Scan for the cell matching the given text and deliver its [x, y] coordinate at center. 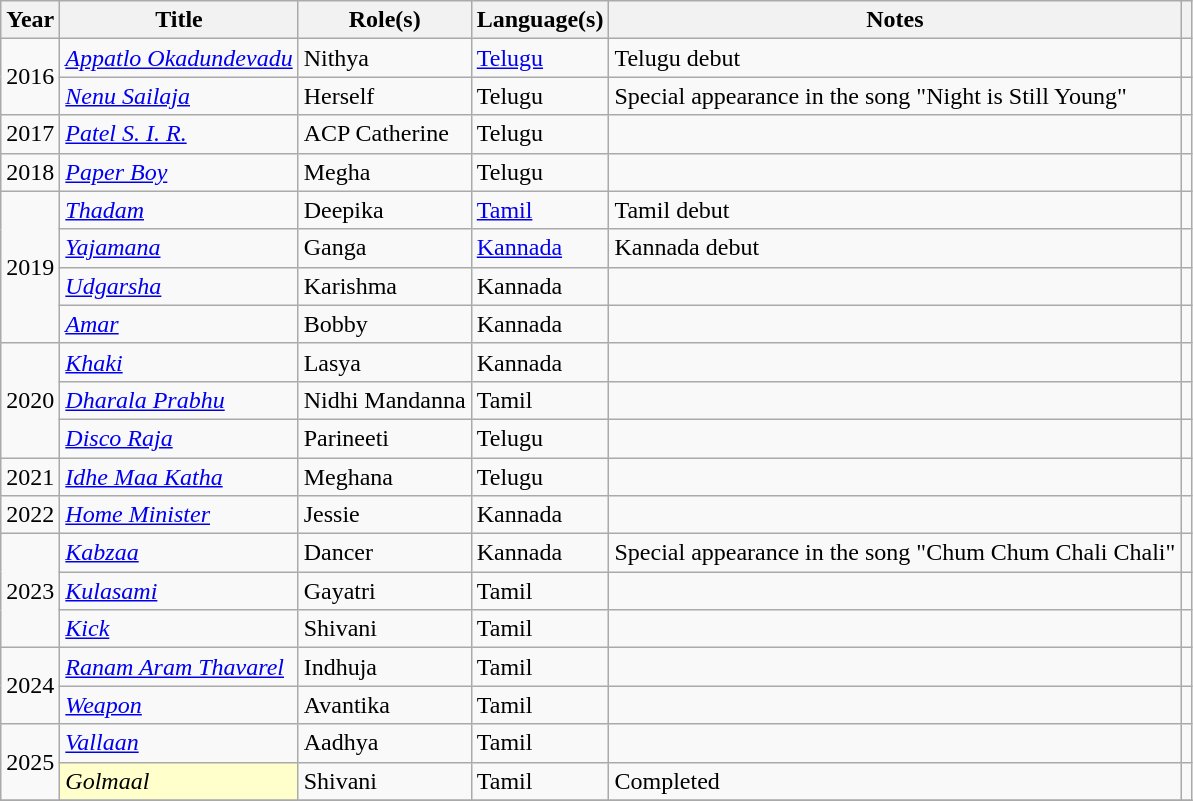
2025 [30, 762]
Meghana [384, 477]
Ranam Aram Thavarel [179, 667]
Khaki [179, 362]
Karishma [384, 286]
Role(s) [384, 20]
Kick [179, 629]
2018 [30, 172]
Amar [179, 324]
Megha [384, 172]
Kabzaa [179, 553]
Kannada debut [895, 248]
2016 [30, 77]
Appatlo Okadundevadu [179, 58]
Yajamana [179, 248]
Avantika [384, 705]
Idhe Maa Katha [179, 477]
Language(s) [540, 20]
Year [30, 20]
Nithya [384, 58]
2019 [30, 267]
Dharala Prabhu [179, 400]
Herself [384, 96]
2017 [30, 134]
Thadam [179, 210]
Special appearance in the song "Chum Chum Chali Chali" [895, 553]
Udgarsha [179, 286]
Vallaan [179, 743]
Aadhya [384, 743]
Paper Boy [179, 172]
Title [179, 20]
Gayatri [384, 591]
2021 [30, 477]
2024 [30, 686]
Nidhi Mandanna [384, 400]
Golmaal [179, 781]
Patel S. I. R. [179, 134]
Lasya [384, 362]
Disco Raja [179, 438]
2022 [30, 515]
Kulasami [179, 591]
Parineeti [384, 438]
Notes [895, 20]
Weapon [179, 705]
Completed [895, 781]
Indhuja [384, 667]
2023 [30, 591]
Bobby [384, 324]
Deepika [384, 210]
ACP Catherine [384, 134]
Special appearance in the song "Night is Still Young" [895, 96]
Jessie [384, 515]
2020 [30, 400]
Ganga [384, 248]
Nenu Sailaja [179, 96]
Tamil debut [895, 210]
Telugu debut [895, 58]
Home Minister [179, 515]
Dancer [384, 553]
